Output the (X, Y) coordinate of the center of the cell containing the given text.  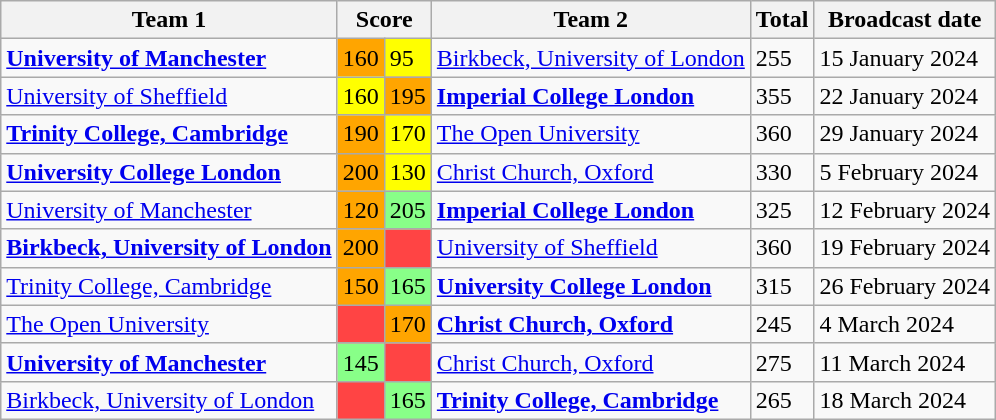
18 March 2024 (905, 400)
205 (408, 210)
150 (360, 286)
325 (782, 210)
12 February 2024 (905, 210)
Broadcast date (905, 20)
5 February 2024 (905, 172)
29 January 2024 (905, 134)
Total (782, 20)
Score (384, 20)
130 (408, 172)
11 March 2024 (905, 362)
330 (782, 172)
95 (408, 58)
Team 1 (169, 20)
265 (782, 400)
255 (782, 58)
26 February 2024 (905, 286)
315 (782, 286)
275 (782, 362)
4 March 2024 (905, 324)
245 (782, 324)
190 (360, 134)
120 (360, 210)
22 January 2024 (905, 96)
15 January 2024 (905, 58)
145 (360, 362)
Team 2 (590, 20)
19 February 2024 (905, 248)
195 (408, 96)
355 (782, 96)
